Search for the cell housing the specified text and yield its (x, y) center coordinate. 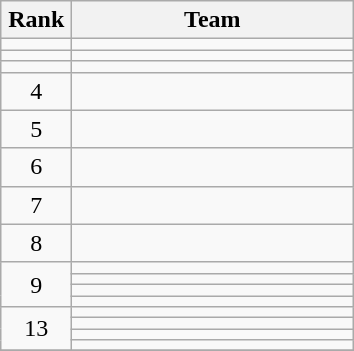
8 (36, 243)
5 (36, 129)
4 (36, 91)
7 (36, 205)
Team (212, 20)
9 (36, 284)
Rank (36, 20)
6 (36, 167)
13 (36, 329)
